Find where the given text appears and provide that cell's center as [X, Y] coordinate. 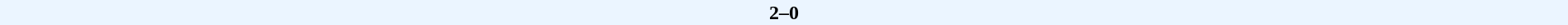
2–0 [784, 12]
